Scan for the cell matching the given text and deliver its (x, y) coordinate at center. 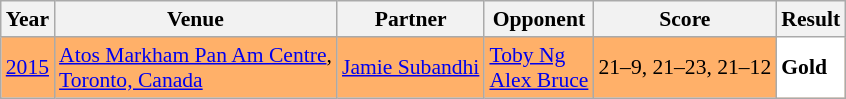
21–9, 21–23, 21–12 (684, 68)
Year (28, 19)
Jamie Subandhi (410, 68)
Gold (810, 68)
Result (810, 19)
Toby Ng Alex Bruce (538, 68)
Opponent (538, 19)
2015 (28, 68)
Score (684, 19)
Partner (410, 19)
Venue (196, 19)
Atos Markham Pan Am Centre,Toronto, Canada (196, 68)
